From the cell containing the given text, extract its center point as [X, Y] coordinate. 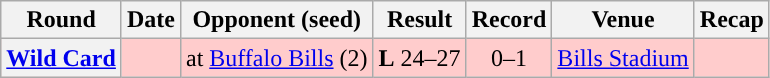
Round [62, 20]
at Buffalo Bills (2) [276, 58]
Venue [623, 20]
Wild Card [62, 58]
Opponent (seed) [276, 20]
Bills Stadium [623, 58]
Record [509, 20]
Date [150, 20]
L 24–27 [420, 58]
Result [420, 20]
0–1 [509, 58]
Recap [732, 20]
